Pinpoint the cell where the given text exists, returning its [x, y] midpoint coordinate. 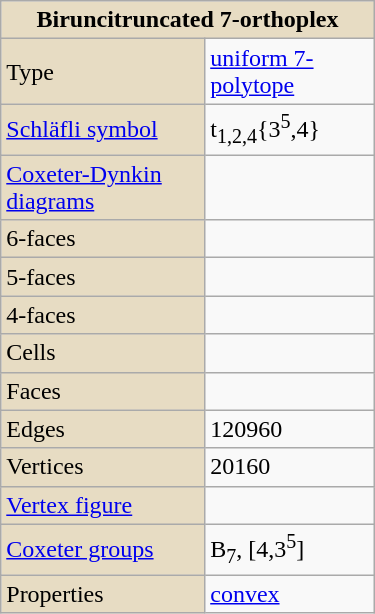
120960 [290, 429]
Biruncitruncated 7-orthoplex [188, 20]
Type [103, 72]
Coxeter groups [103, 550]
4-faces [103, 315]
Faces [103, 391]
convex [290, 594]
Coxeter-Dynkin diagrams [103, 188]
6-faces [103, 239]
Edges [103, 429]
20160 [290, 467]
Properties [103, 594]
B7, [4,35] [290, 550]
Vertex figure [103, 505]
5-faces [103, 277]
Cells [103, 353]
uniform 7-polytope [290, 72]
Schläfli symbol [103, 130]
t1,2,4{35,4} [290, 130]
Vertices [103, 467]
